Return the (X, Y) coordinate for the center point of the cell that contains the specified text.  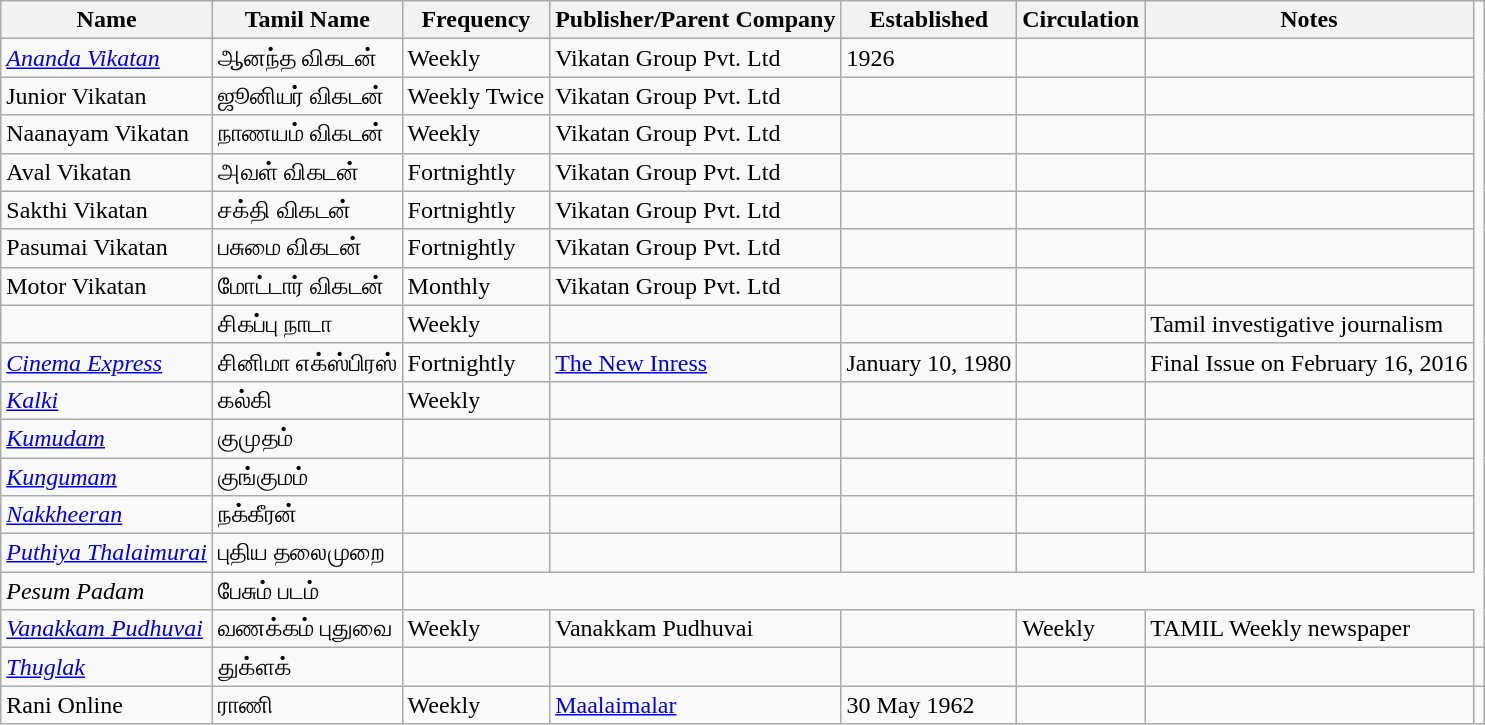
Pesum Padam (107, 591)
Nakkheeran (107, 515)
சக்தி விகடன் (307, 210)
சினிமா எக்ஸ்பிரஸ் (307, 362)
TAMIL Weekly newspaper (1309, 629)
Maalaimalar (696, 705)
Kungumam (107, 477)
Sakthi Vikatan (107, 210)
நக்கீரன் (307, 515)
Weekly Twice (476, 96)
Naanayam Vikatan (107, 134)
ராணி (307, 705)
Notes (1309, 20)
பசுமை விகடன் (307, 248)
ஆனந்த விகடன் (307, 58)
துக்ளக் (307, 667)
புதிய தலைமுறை (307, 553)
1926 (929, 58)
January 10, 1980 (929, 362)
மோட்டார் விகடன் (307, 286)
Kumudam (107, 438)
Monthly (476, 286)
Final Issue on February 16, 2016 (1309, 362)
சிகப்பு நாடா (307, 324)
Tamil Name (307, 20)
Pasumai Vikatan (107, 248)
Aval Vikatan (107, 172)
Name (107, 20)
Established (929, 20)
கல்கி (307, 400)
அவள் விகடன் (307, 172)
Circulation (1081, 20)
நாணயம் விகடன் (307, 134)
The New Inress (696, 362)
ஜூனியர் விகடன் (307, 96)
Junior Vikatan (107, 96)
Frequency (476, 20)
Publisher/Parent Company (696, 20)
30 May 1962 (929, 705)
Cinema Express (107, 362)
Motor Vikatan (107, 286)
Kalki (107, 400)
Ananda Vikatan (107, 58)
குங்குமம் (307, 477)
Puthiya Thalaimurai (107, 553)
Thuglak (107, 667)
வணக்கம் புதுவை (307, 629)
Tamil investigative journalism (1309, 324)
குமுதம் (307, 438)
பேசும் படம் (307, 591)
Rani Online (107, 705)
